For the text-containing cell, return its midpoint in (X, Y) coordinate format. 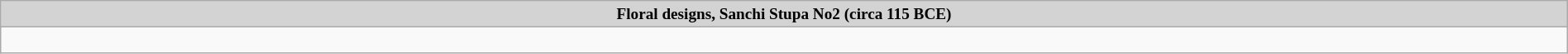
Floral designs, Sanchi Stupa No2 (circa 115 BCE) (784, 14)
